Detect which cell encompasses the target text, then output its [x, y] center coordinate. 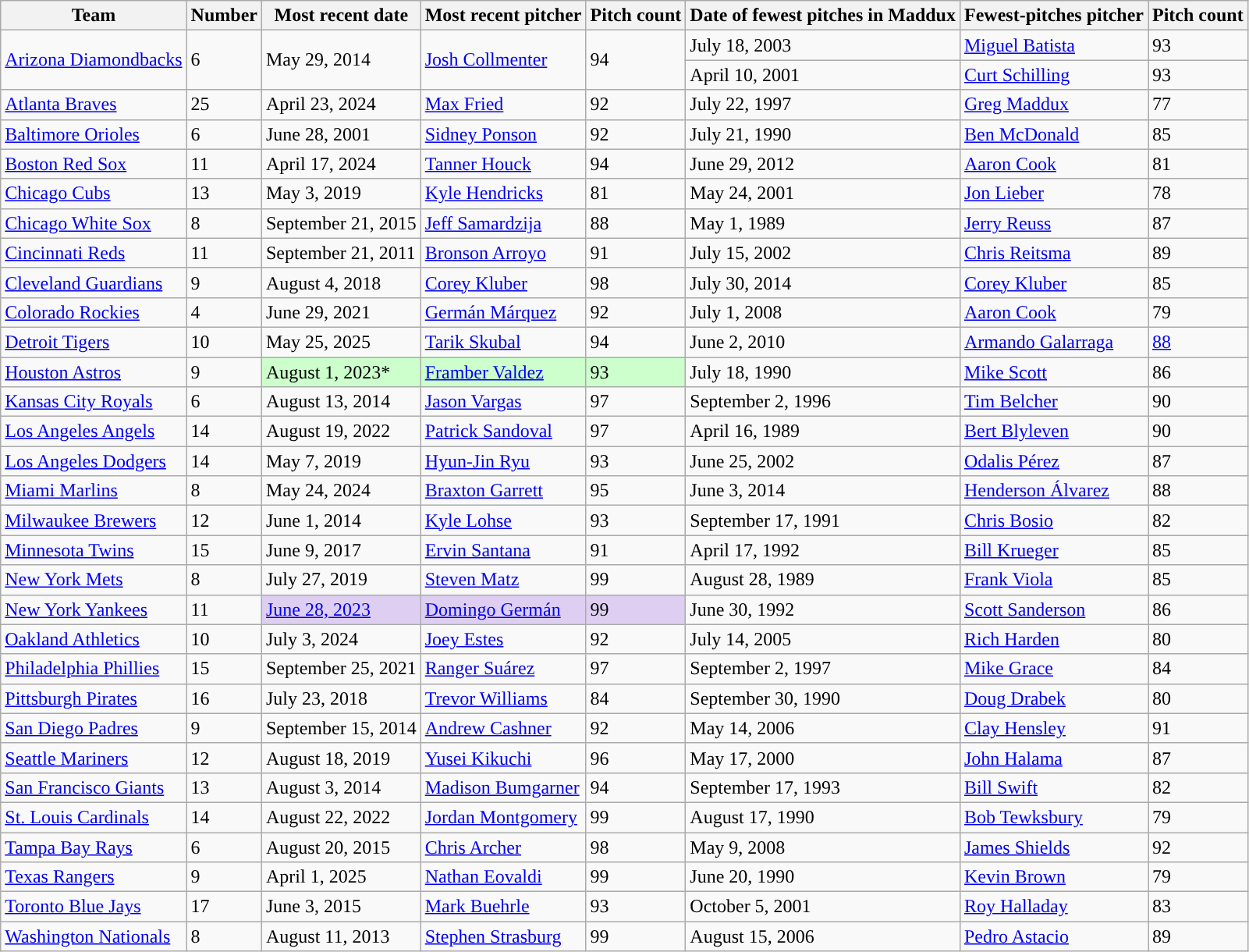
Germán Márquez [503, 312]
October 5, 2001 [823, 907]
Joey Estes [503, 639]
Date of fewest pitches in Maddux [823, 16]
April 23, 2024 [341, 105]
September 21, 2011 [341, 253]
August 15, 2006 [823, 936]
Bill Krueger [1053, 550]
Atlanta Braves [94, 105]
Los Angeles Dodgers [94, 461]
Mike Grace [1053, 669]
May 9, 2008 [823, 847]
Oakland Athletics [94, 639]
June 1, 2014 [341, 520]
Chicago White Sox [94, 223]
San Francisco Giants [94, 787]
Jon Lieber [1053, 194]
May 17, 2000 [823, 758]
Tarik Skubal [503, 342]
Chicago Cubs [94, 194]
April 17, 2024 [341, 164]
May 3, 2019 [341, 194]
Houston Astros [94, 372]
September 17, 1993 [823, 787]
September 30, 1990 [823, 698]
17 [224, 907]
Jerry Reuss [1053, 223]
July 22, 1997 [823, 105]
Cincinnati Reds [94, 253]
Washington Nationals [94, 936]
Kyle Lohse [503, 520]
August 11, 2013 [341, 936]
Mike Scott [1053, 372]
September 25, 2021 [341, 669]
Ben McDonald [1053, 134]
April 1, 2025 [341, 877]
Number [224, 16]
Chris Bosio [1053, 520]
Doug Drabek [1053, 698]
16 [224, 698]
Tim Belcher [1053, 402]
Armando Galarraga [1053, 342]
August 17, 1990 [823, 817]
Most recent pitcher [503, 16]
July 23, 2018 [341, 698]
Chris Reitsma [1053, 253]
Kyle Hendricks [503, 194]
July 30, 2014 [823, 282]
25 [224, 105]
Bronson Arroyo [503, 253]
August 20, 2015 [341, 847]
September 21, 2015 [341, 223]
Curt Schilling [1053, 75]
Frank Viola [1053, 580]
Patrick Sandoval [503, 432]
Fewest-pitches pitcher [1053, 16]
Jordan Montgomery [503, 817]
June 28, 2023 [341, 609]
Bert Blyleven [1053, 432]
4 [224, 312]
Ervin Santana [503, 550]
June 3, 2014 [823, 491]
San Diego Padres [94, 728]
September 15, 2014 [341, 728]
August 1, 2023* [341, 372]
May 24, 2024 [341, 491]
Odalis Pérez [1053, 461]
96 [636, 758]
New York Mets [94, 580]
St. Louis Cardinals [94, 817]
August 13, 2014 [341, 402]
July 1, 2008 [823, 312]
Los Angeles Angels [94, 432]
John Halama [1053, 758]
Scott Sanderson [1053, 609]
Mark Buehrle [503, 907]
Texas Rangers [94, 877]
September 17, 1991 [823, 520]
New York Yankees [94, 609]
July 18, 1990 [823, 372]
August 3, 2014 [341, 787]
Framber Valdez [503, 372]
Chris Archer [503, 847]
July 3, 2024 [341, 639]
Boston Red Sox [94, 164]
June 25, 2002 [823, 461]
May 25, 2025 [341, 342]
June 3, 2015 [341, 907]
July 18, 2003 [823, 45]
Most recent date [341, 16]
July 14, 2005 [823, 639]
James Shields [1053, 847]
September 2, 1996 [823, 402]
Henderson Álvarez [1053, 491]
September 2, 1997 [823, 669]
Kansas City Royals [94, 402]
May 7, 2019 [341, 461]
Miguel Batista [1053, 45]
Stephen Strasburg [503, 936]
Miami Marlins [94, 491]
August 22, 2022 [341, 817]
Philadelphia Phillies [94, 669]
June 30, 1992 [823, 609]
78 [1198, 194]
Max Fried [503, 105]
Domingo Germán [503, 609]
Madison Bumgarner [503, 787]
June 29, 2021 [341, 312]
June 2, 2010 [823, 342]
Seattle Mariners [94, 758]
April 17, 1992 [823, 550]
Jason Vargas [503, 402]
Greg Maddux [1053, 105]
June 29, 2012 [823, 164]
Tanner Houck [503, 164]
June 20, 1990 [823, 877]
Bob Tewksbury [1053, 817]
Detroit Tigers [94, 342]
June 9, 2017 [341, 550]
77 [1198, 105]
April 10, 2001 [823, 75]
Tampa Bay Rays [94, 847]
May 1, 1989 [823, 223]
Team [94, 16]
Cleveland Guardians [94, 282]
Steven Matz [503, 580]
Josh Collmenter [503, 60]
Roy Halladay [1053, 907]
July 15, 2002 [823, 253]
Rich Harden [1053, 639]
95 [636, 491]
May 24, 2001 [823, 194]
Minnesota Twins [94, 550]
83 [1198, 907]
Jeff Samardzija [503, 223]
Andrew Cashner [503, 728]
Toronto Blue Jays [94, 907]
July 21, 1990 [823, 134]
Colorado Rockies [94, 312]
July 27, 2019 [341, 580]
Bill Swift [1053, 787]
August 19, 2022 [341, 432]
Braxton Garrett [503, 491]
Pittsburgh Pirates [94, 698]
Hyun-Jin Ryu [503, 461]
Ranger Suárez [503, 669]
June 28, 2001 [341, 134]
Nathan Eovaldi [503, 877]
Clay Hensley [1053, 728]
August 4, 2018 [341, 282]
Yusei Kikuchi [503, 758]
Pedro Astacio [1053, 936]
Milwaukee Brewers [94, 520]
May 14, 2006 [823, 728]
August 28, 1989 [823, 580]
May 29, 2014 [341, 60]
Arizona Diamondbacks [94, 60]
Sidney Ponson [503, 134]
August 18, 2019 [341, 758]
Baltimore Orioles [94, 134]
Kevin Brown [1053, 877]
April 16, 1989 [823, 432]
Trevor Williams [503, 698]
